Search for the cell housing the specified text and yield its [x, y] center coordinate. 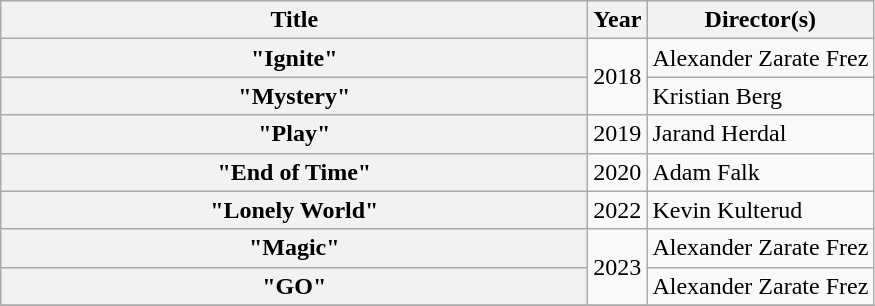
"Magic" [294, 248]
2020 [618, 172]
Kristian Berg [760, 96]
2023 [618, 267]
"End of Time" [294, 172]
"GO" [294, 286]
"Ignite" [294, 58]
2019 [618, 134]
2018 [618, 77]
Jarand Herdal [760, 134]
"Mystery" [294, 96]
"Lonely World" [294, 210]
Year [618, 20]
Title [294, 20]
Director(s) [760, 20]
Kevin Kulterud [760, 210]
Adam Falk [760, 172]
2022 [618, 210]
"Play" [294, 134]
